Search for the cell housing the specified text and yield its [X, Y] center coordinate. 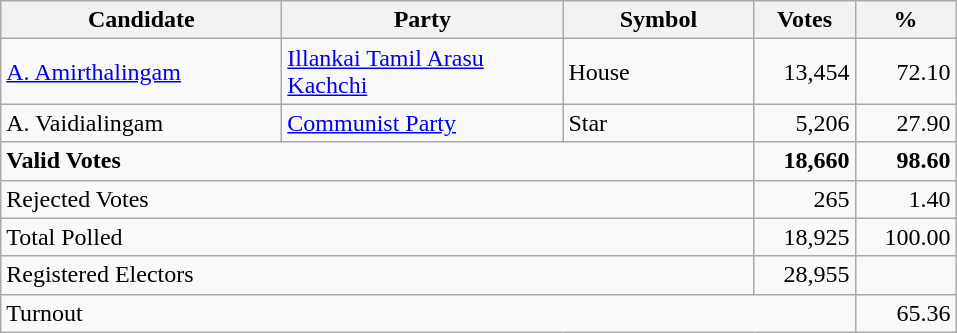
265 [804, 199]
Symbol [658, 20]
28,955 [804, 275]
A. Amirthalingam [142, 72]
65.36 [906, 313]
72.10 [906, 72]
Registered Electors [378, 275]
% [906, 20]
Illankai Tamil Arasu Kachchi [422, 72]
Total Polled [378, 237]
A. Vaidialingam [142, 123]
Party [422, 20]
18,660 [804, 161]
5,206 [804, 123]
13,454 [804, 72]
Candidate [142, 20]
100.00 [906, 237]
Communist Party [422, 123]
Valid Votes [378, 161]
House [658, 72]
1.40 [906, 199]
Rejected Votes [378, 199]
27.90 [906, 123]
Votes [804, 20]
Turnout [428, 313]
18,925 [804, 237]
Star [658, 123]
98.60 [906, 161]
